Detect which cell encompasses the target text, then output its (x, y) center coordinate. 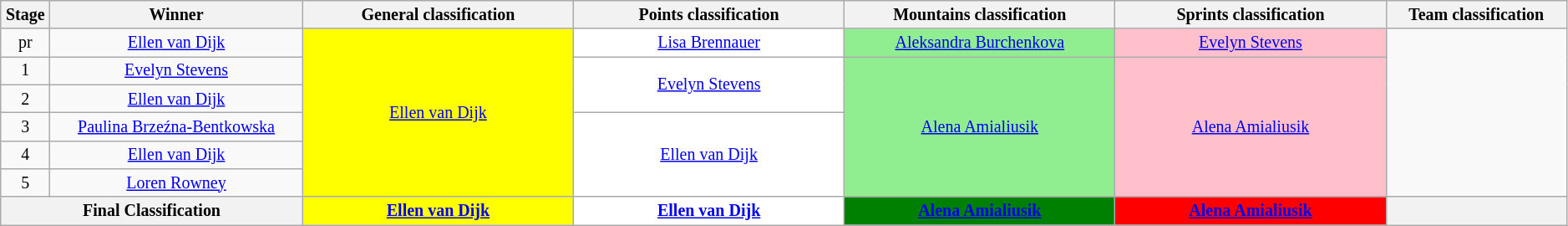
Final Classification (152, 211)
Points classification (709, 15)
Sprints classification (1251, 15)
Lisa Brennauer (709, 44)
General classification (438, 15)
Aleksandra Burchenkova (980, 44)
Winner (177, 15)
2 (25, 99)
1 (25, 70)
Paulina Brzeźna-Bentkowska (177, 127)
4 (25, 154)
Mountains classification (980, 15)
Loren Rowney (177, 182)
5 (25, 182)
pr (25, 44)
3 (25, 127)
Stage (25, 15)
Team classification (1476, 15)
